Determine the (X, Y) coordinate at the center of the cell enclosing the given text.  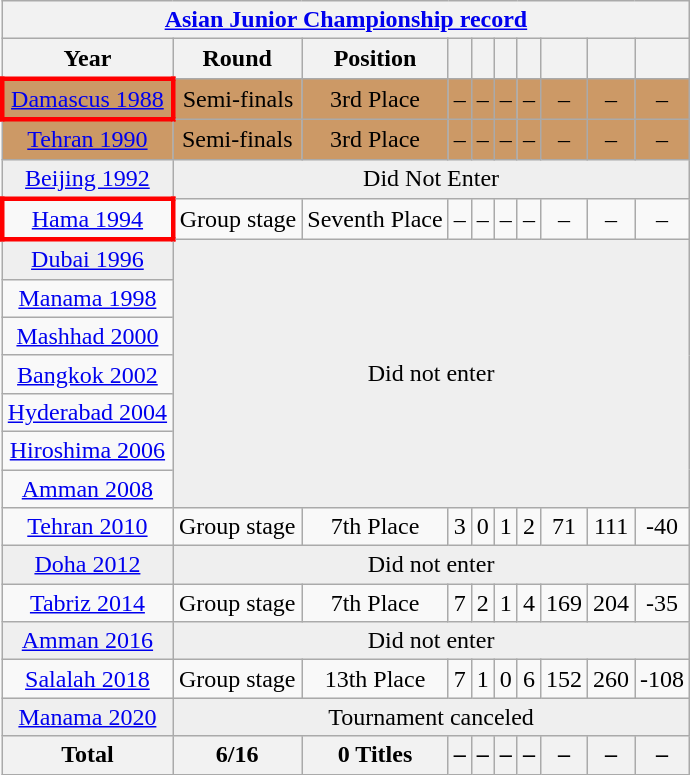
Hyderabad 2004 (87, 412)
Hama 1994 (87, 220)
Position (375, 59)
-35 (662, 603)
6 (528, 679)
Year (87, 59)
Manama 2020 (87, 717)
Doha 2012 (87, 565)
Manama 1998 (87, 298)
13th Place (375, 679)
Tehran 1990 (87, 139)
Hiroshima 2006 (87, 450)
6/16 (238, 755)
111 (610, 527)
Tehran 2010 (87, 527)
Tabriz 2014 (87, 603)
Round (238, 59)
Dubai 1996 (87, 260)
Beijing 1992 (87, 179)
Damascus 1988 (87, 98)
Mashhad 2000 (87, 336)
0 Titles (375, 755)
Seventh Place (375, 220)
Did Not Enter (432, 179)
3 (460, 527)
204 (610, 603)
-108 (662, 679)
Asian Junior Championship record (346, 20)
Amman 2008 (87, 489)
152 (564, 679)
Total (87, 755)
4 (528, 603)
260 (610, 679)
-40 (662, 527)
Amman 2016 (87, 641)
71 (564, 527)
169 (564, 603)
Bangkok 2002 (87, 374)
Salalah 2018 (87, 679)
Tournament canceled (432, 717)
